Capture the cell that displays the provided text and extract its [X, Y] central coordinate. 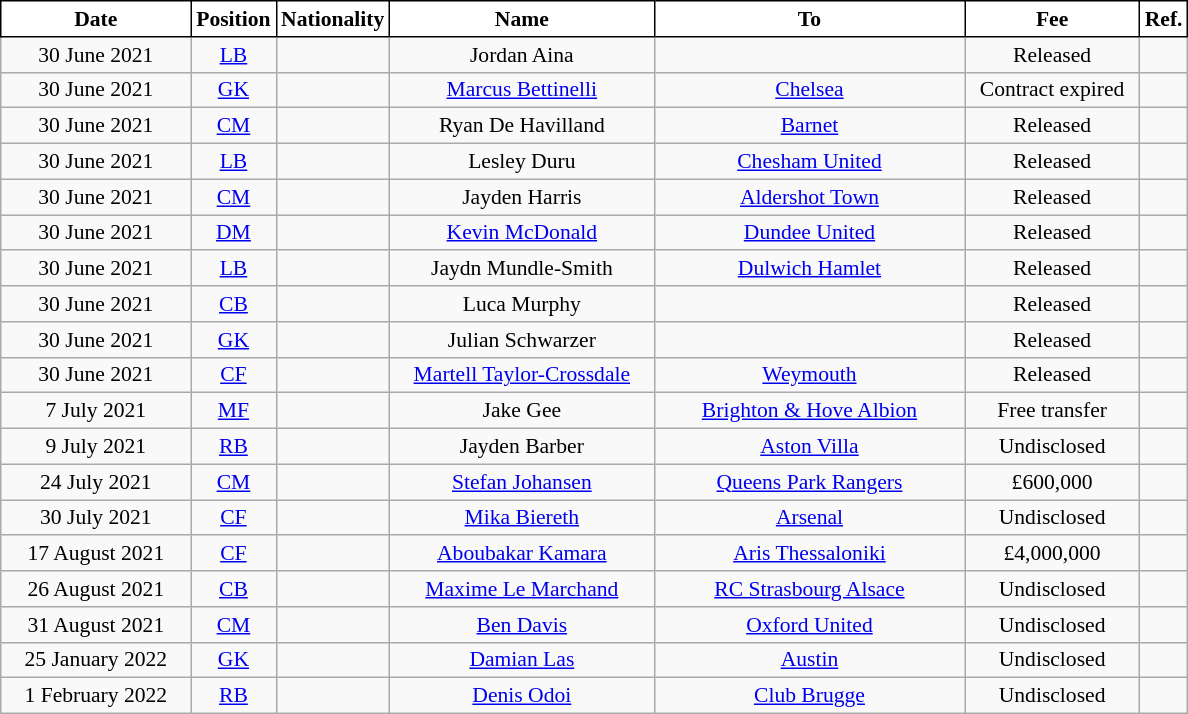
Name [522, 19]
Chesham United [809, 162]
Club Brugge [809, 696]
Kevin McDonald [522, 233]
Julian Schwarzer [522, 340]
£600,000 [1052, 482]
30 July 2021 [96, 518]
Jayden Harris [522, 197]
Aboubakar Kamara [522, 554]
Ben Davis [522, 625]
Maxime Le Marchand [522, 589]
Denis Odoi [522, 696]
Luca Murphy [522, 304]
Fee [1052, 19]
Chelsea [809, 90]
Marcus Bettinelli [522, 90]
Brighton & Hove Albion [809, 411]
Queens Park Rangers [809, 482]
Dundee United [809, 233]
Jordan Aina [522, 55]
Position [234, 19]
Damian Las [522, 660]
DM [234, 233]
Nationality [332, 19]
Aris Thessaloniki [809, 554]
Aldershot Town [809, 197]
Ref. [1164, 19]
Arsenal [809, 518]
Jake Gee [522, 411]
Free transfer [1052, 411]
Weymouth [809, 375]
MF [234, 411]
9 July 2021 [96, 447]
£4,000,000 [1052, 554]
Stefan Johansen [522, 482]
Date [96, 19]
Martell Taylor-Crossdale [522, 375]
31 August 2021 [96, 625]
Ryan De Havilland [522, 126]
Austin [809, 660]
25 January 2022 [96, 660]
Contract expired [1052, 90]
Lesley Duru [522, 162]
26 August 2021 [96, 589]
RC Strasbourg Alsace [809, 589]
Barnet [809, 126]
7 July 2021 [96, 411]
Oxford United [809, 625]
Mika Biereth [522, 518]
To [809, 19]
Dulwich Hamlet [809, 269]
Jaydn Mundle-Smith [522, 269]
1 February 2022 [96, 696]
Jayden Barber [522, 447]
Aston Villa [809, 447]
17 August 2021 [96, 554]
24 July 2021 [96, 482]
